From the cell containing the given text, extract its center point as [x, y] coordinate. 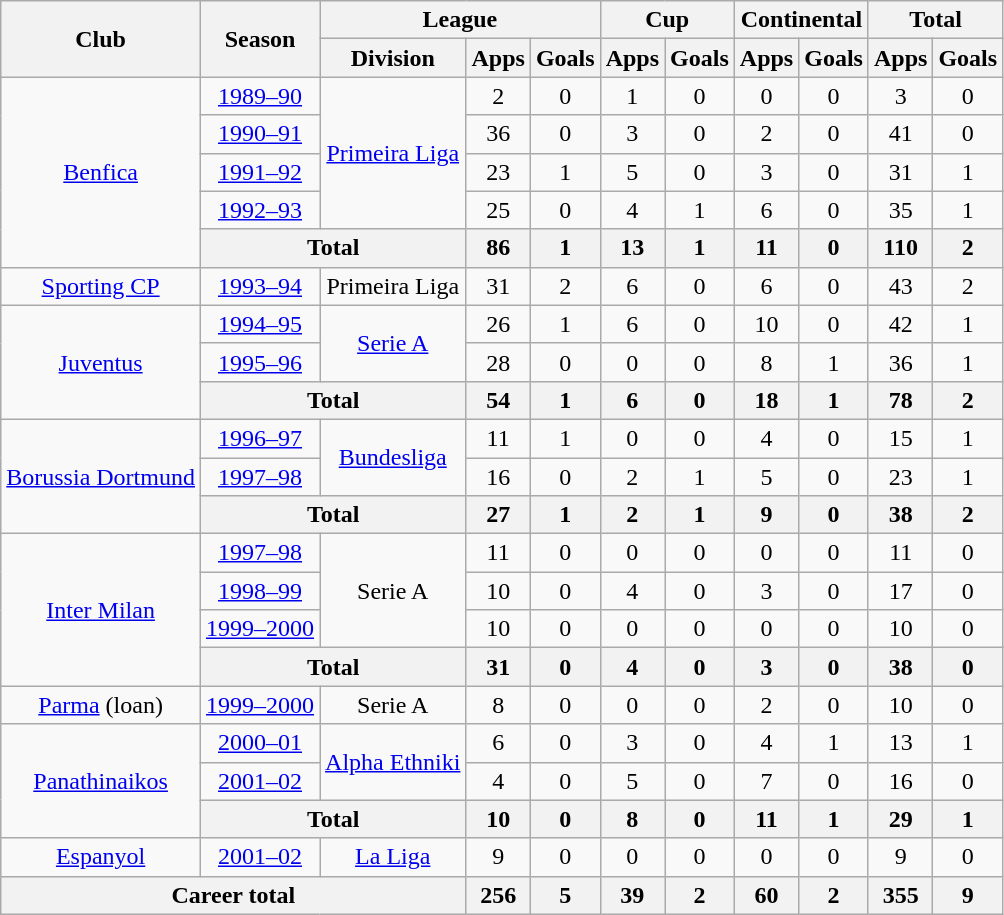
355 [900, 895]
2000–01 [260, 743]
Season [260, 39]
7 [766, 781]
27 [498, 515]
Club [101, 39]
Benfica [101, 172]
26 [498, 324]
110 [900, 248]
78 [900, 400]
17 [900, 591]
39 [632, 895]
Cup [667, 20]
256 [498, 895]
42 [900, 324]
86 [498, 248]
Espanyol [101, 857]
1996–97 [260, 438]
15 [900, 438]
29 [900, 819]
Bundesliga [393, 457]
Continental [801, 20]
Alpha Ethniki [393, 762]
Juventus [101, 362]
54 [498, 400]
60 [766, 895]
Borussia Dortmund [101, 476]
1989–90 [260, 96]
Parma (loan) [101, 705]
25 [498, 210]
1995–96 [260, 362]
Sporting CP [101, 286]
1990–91 [260, 134]
41 [900, 134]
1991–92 [260, 172]
Division [393, 58]
1994–95 [260, 324]
League [460, 20]
1998–99 [260, 591]
Career total [234, 895]
43 [900, 286]
35 [900, 210]
18 [766, 400]
La Liga [393, 857]
Panathinaikos [101, 781]
1992–93 [260, 210]
Inter Milan [101, 610]
28 [498, 362]
1993–94 [260, 286]
